Return the (X, Y) coordinate for the center point of the cell that contains the specified text.  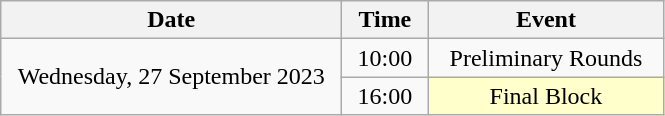
Event (546, 20)
Date (172, 20)
Wednesday, 27 September 2023 (172, 77)
Final Block (546, 96)
Preliminary Rounds (546, 58)
Time (385, 20)
16:00 (385, 96)
10:00 (385, 58)
